Output the [X, Y] coordinate of the center of the cell containing the given text.  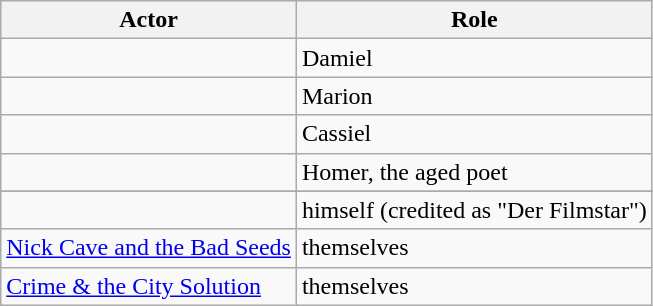
himself (credited as "Der Filmstar") [474, 210]
Role [474, 20]
Homer, the aged poet [474, 172]
Cassiel [474, 134]
Crime & the City Solution [149, 286]
Actor [149, 20]
Marion [474, 96]
Damiel [474, 58]
Nick Cave and the Bad Seeds [149, 248]
